Search for the cell housing the specified text and yield its [X, Y] center coordinate. 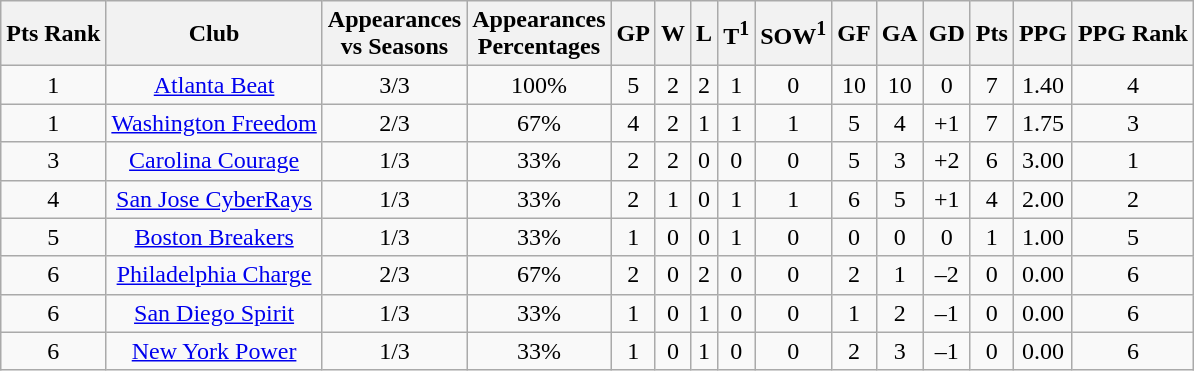
1.40 [1042, 85]
1.00 [1042, 237]
Appearances Percentages [539, 34]
GP [633, 34]
GF [854, 34]
Atlanta Beat [214, 85]
2.00 [1042, 199]
T1 [736, 34]
San Diego Spirit [214, 313]
100% [539, 85]
San Jose CyberRays [214, 199]
L [704, 34]
GD [946, 34]
Boston Breakers [214, 237]
Pts [992, 34]
GA [900, 34]
New York Power [214, 351]
3.00 [1042, 161]
3/3 [394, 85]
PPG Rank [1132, 34]
SOW1 [794, 34]
Carolina Courage [214, 161]
Pts Rank [54, 34]
+2 [946, 161]
Appearances vs Seasons [394, 34]
W [672, 34]
1.75 [1042, 123]
–2 [946, 275]
PPG [1042, 34]
Philadelphia Charge [214, 275]
Washington Freedom [214, 123]
Club [214, 34]
